Detect which cell encompasses the target text, then output its (X, Y) center coordinate. 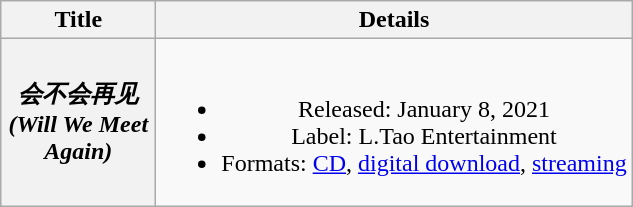
Details (394, 20)
会不会再见 (Will We Meet Again) (78, 122)
Title (78, 20)
Released: January 8, 2021Label: L.Tao EntertainmentFormats: CD, digital download, streaming (394, 122)
